Locate the cell with the specified text and output its [X, Y] center coordinate. 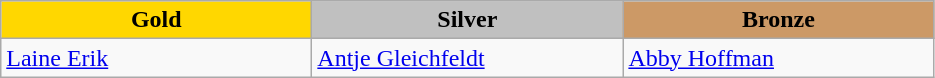
Bronze [778, 20]
Antje Gleichfeldt [468, 58]
Silver [468, 20]
Gold [156, 20]
Abby Hoffman [778, 58]
Laine Erik [156, 58]
